From the cell containing the given text, extract its center point as (x, y) coordinate. 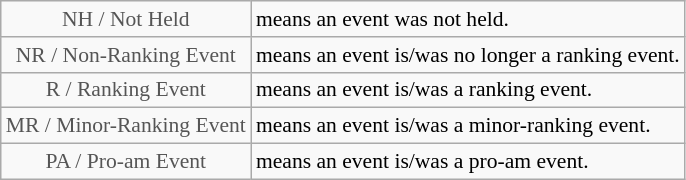
means an event is/was no longer a ranking event. (468, 55)
MR / Minor-Ranking Event (126, 126)
PA / Pro-am Event (126, 162)
NH / Not Held (126, 19)
means an event was not held. (468, 19)
means an event is/was a pro-am event. (468, 162)
means an event is/was a minor-ranking event. (468, 126)
R / Ranking Event (126, 90)
means an event is/was a ranking event. (468, 90)
NR / Non-Ranking Event (126, 55)
